From the cell containing the given text, extract its center point as (X, Y) coordinate. 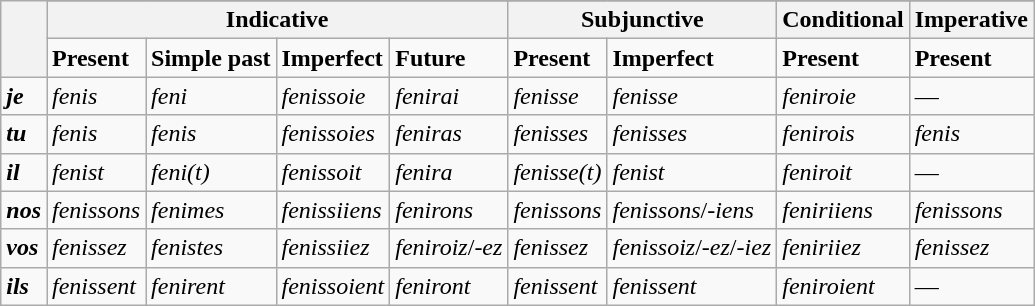
feni (211, 96)
fenimes (211, 210)
feniroit (843, 172)
Imperative (971, 20)
fenistes (211, 248)
fenissoiz/-ez/-iez (692, 248)
je (24, 96)
nos (24, 210)
fenissoies (333, 134)
Future (449, 58)
fenissons/-iens (692, 210)
Subjunctive (642, 20)
fenissoie (333, 96)
il (24, 172)
feniroient (843, 286)
fenissiiens (333, 210)
fenissoient (333, 286)
vos (24, 248)
feniroie (843, 96)
ils (24, 286)
feniriiens (843, 210)
fenissiiez (333, 248)
Conditional (843, 20)
fenirent (211, 286)
feniras (449, 134)
fenisse(t) (558, 172)
feniroiz/-ez (449, 248)
tu (24, 134)
fenirai (449, 96)
Indicative (276, 20)
fenissoit (333, 172)
fenirons (449, 210)
feniriiez (843, 248)
feni(t) (211, 172)
Simple past (211, 58)
fenira (449, 172)
fenirois (843, 134)
feniront (449, 286)
